Determine the [X, Y] coordinate at the center of the cell enclosing the given text.  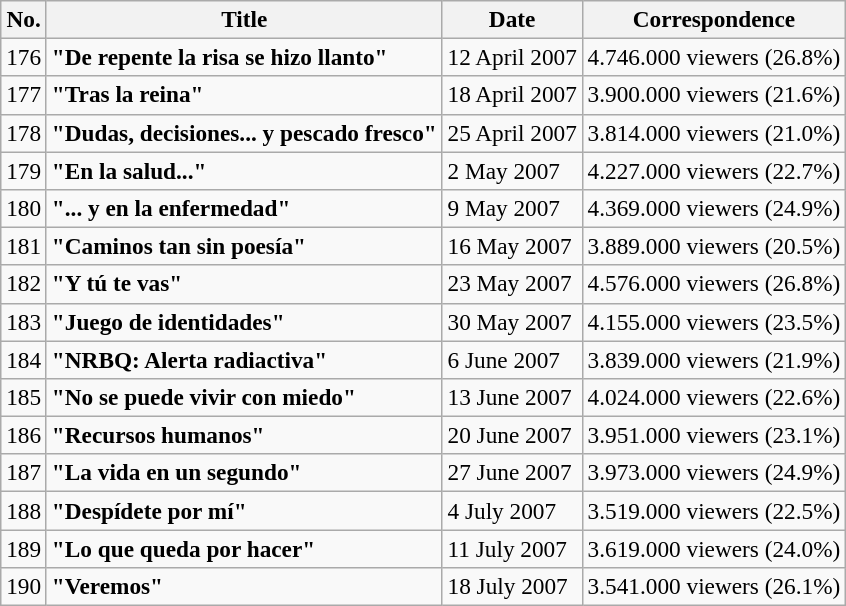
12 April 2007 [512, 57]
"Y tú te vas" [244, 284]
190 [24, 586]
30 May 2007 [512, 322]
189 [24, 548]
11 July 2007 [512, 548]
"Lo que queda por hacer" [244, 548]
4.155.000 viewers (23.5%) [714, 322]
179 [24, 170]
"No se puede vivir con miedo" [244, 397]
25 April 2007 [512, 133]
186 [24, 435]
3.619.000 viewers (24.0%) [714, 548]
3.839.000 viewers (21.9%) [714, 359]
178 [24, 133]
"Tras la reina" [244, 95]
4.576.000 viewers (26.8%) [714, 284]
3.519.000 viewers (22.5%) [714, 510]
16 May 2007 [512, 246]
187 [24, 473]
18 April 2007 [512, 95]
3.541.000 viewers (26.1%) [714, 586]
3.900.000 viewers (21.6%) [714, 95]
2 May 2007 [512, 170]
23 May 2007 [512, 284]
3.814.000 viewers (21.0%) [714, 133]
Title [244, 19]
4 July 2007 [512, 510]
188 [24, 510]
"La vida en un segundo" [244, 473]
4.024.000 viewers (22.6%) [714, 397]
3.973.000 viewers (24.9%) [714, 473]
185 [24, 397]
4.746.000 viewers (26.8%) [714, 57]
13 June 2007 [512, 397]
4.227.000 viewers (22.7%) [714, 170]
Correspondence [714, 19]
27 June 2007 [512, 473]
20 June 2007 [512, 435]
"Dudas, decisiones... y pescado fresco" [244, 133]
3.889.000 viewers (20.5%) [714, 246]
"Despídete por mí" [244, 510]
"... y en la enfermedad" [244, 208]
"De repente la risa se hizo llanto" [244, 57]
6 June 2007 [512, 359]
"En la salud..." [244, 170]
"Veremos" [244, 586]
180 [24, 208]
176 [24, 57]
"NRBQ: Alerta radiactiva" [244, 359]
183 [24, 322]
"Caminos tan sin poesía" [244, 246]
3.951.000 viewers (23.1%) [714, 435]
18 July 2007 [512, 586]
Date [512, 19]
182 [24, 284]
"Recursos humanos" [244, 435]
"Juego de identidades" [244, 322]
4.369.000 viewers (24.9%) [714, 208]
184 [24, 359]
177 [24, 95]
No. [24, 19]
9 May 2007 [512, 208]
181 [24, 246]
